Search for the cell housing the specified text and yield its [X, Y] center coordinate. 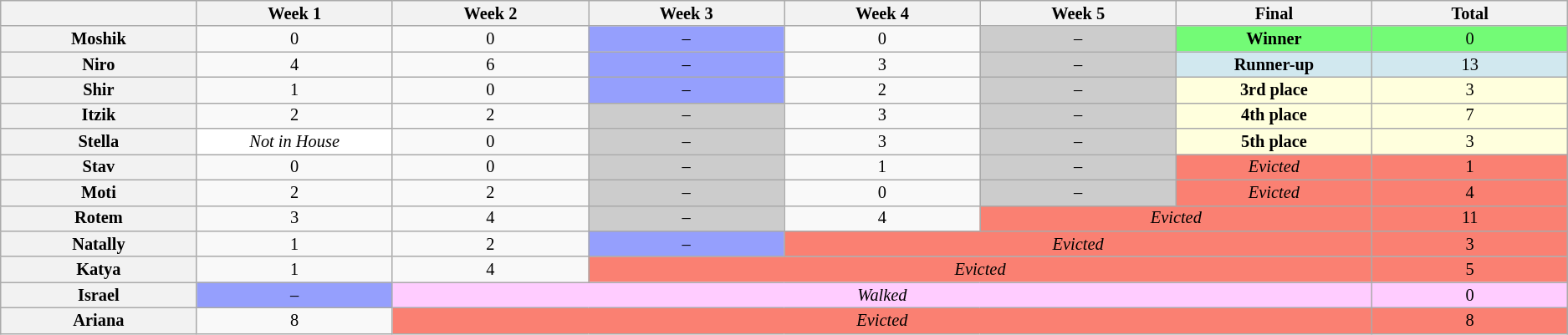
Ariana [99, 321]
3rd place [1274, 90]
Rotem [99, 219]
Moti [99, 192]
Final [1274, 13]
Week 4 [882, 13]
7 [1470, 115]
Not in House [294, 142]
Israel [99, 296]
5 [1470, 269]
Week 5 [1078, 13]
Shir [99, 90]
Walked [881, 296]
Stella [99, 142]
11 [1470, 219]
Natally [99, 244]
Runner-up [1274, 65]
Week 2 [490, 13]
13 [1470, 65]
5th place [1274, 142]
6 [490, 65]
Niro [99, 65]
Week 1 [294, 13]
Winner [1274, 38]
Itzik [99, 115]
4th place [1274, 115]
Total [1470, 13]
Moshik [99, 38]
Week 3 [687, 13]
Katya [99, 269]
Stav [99, 167]
